Search for the cell housing the specified text and yield its (X, Y) center coordinate. 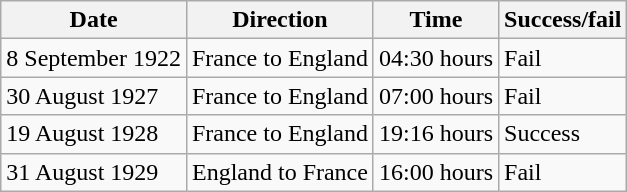
Success (563, 134)
England to France (280, 172)
Time (436, 20)
16:00 hours (436, 172)
8 September 1922 (94, 58)
19 August 1928 (94, 134)
19:16 hours (436, 134)
Date (94, 20)
07:00 hours (436, 96)
Direction (280, 20)
30 August 1927 (94, 96)
04:30 hours (436, 58)
Success/fail (563, 20)
31 August 1929 (94, 172)
